Provide the [X, Y] coordinate of the cell's center where the given text is located.  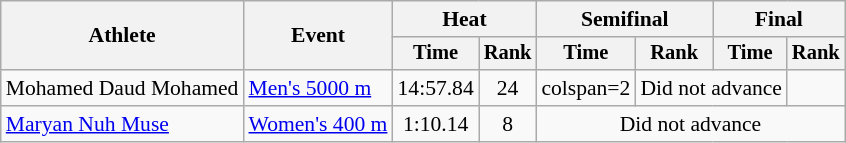
Semifinal [624, 19]
Women's 400 m [318, 124]
Athlete [122, 36]
Maryan Nuh Muse [122, 124]
Men's 5000 m [318, 88]
8 [508, 124]
Mohamed Daud Mohamed [122, 88]
colspan=2 [586, 88]
1:10.14 [435, 124]
14:57.84 [435, 88]
Heat [464, 19]
24 [508, 88]
Event [318, 36]
Final [779, 19]
